Output the [X, Y] coordinate of the center of the cell containing the given text.  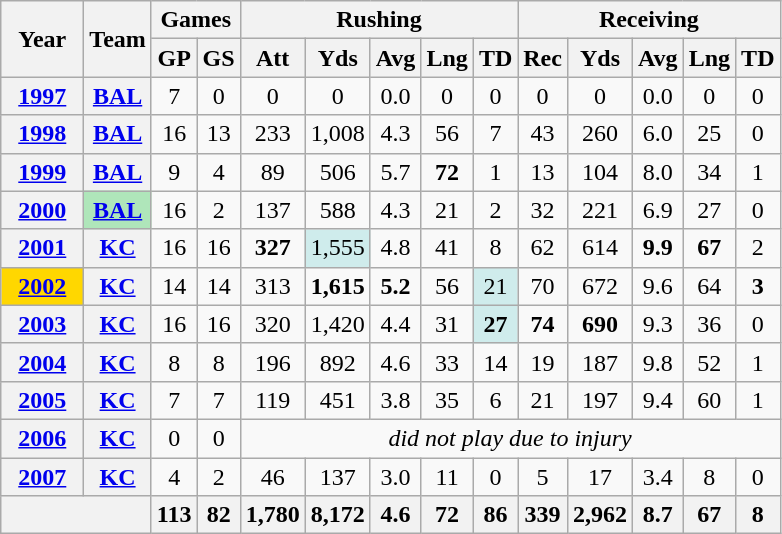
104 [600, 172]
113 [174, 515]
8,172 [338, 515]
1998 [42, 134]
32 [543, 210]
339 [543, 515]
327 [272, 248]
1997 [42, 96]
892 [338, 362]
9.4 [658, 400]
11 [447, 477]
2005 [42, 400]
33 [447, 362]
Games [196, 20]
9.8 [658, 362]
GS [218, 58]
3.0 [396, 477]
2000 [42, 210]
GP [174, 58]
1,008 [338, 134]
4.4 [396, 324]
2001 [42, 248]
6.9 [658, 210]
3.8 [396, 400]
2006 [42, 438]
8.7 [658, 515]
6.0 [658, 134]
86 [495, 515]
1,555 [338, 248]
Year [42, 39]
Att [272, 58]
17 [600, 477]
233 [272, 134]
672 [600, 286]
313 [272, 286]
25 [709, 134]
Rec [543, 58]
43 [543, 134]
36 [709, 324]
60 [709, 400]
74 [543, 324]
82 [218, 515]
4.8 [396, 248]
690 [600, 324]
197 [600, 400]
221 [600, 210]
35 [447, 400]
2007 [42, 477]
1,780 [272, 515]
260 [600, 134]
41 [447, 248]
320 [272, 324]
2002 [42, 286]
89 [272, 172]
196 [272, 362]
1,420 [338, 324]
614 [600, 248]
5.2 [396, 286]
506 [338, 172]
31 [447, 324]
187 [600, 362]
did not play due to injury [510, 438]
5.7 [396, 172]
2004 [42, 362]
5 [543, 477]
52 [709, 362]
9.3 [658, 324]
3.4 [658, 477]
46 [272, 477]
588 [338, 210]
9.9 [658, 248]
62 [543, 248]
Team [118, 39]
2003 [42, 324]
64 [709, 286]
34 [709, 172]
3 [758, 286]
19 [543, 362]
Receiving [649, 20]
119 [272, 400]
2,962 [600, 515]
451 [338, 400]
6 [495, 400]
Rushing [379, 20]
9.6 [658, 286]
70 [543, 286]
8.0 [658, 172]
1999 [42, 172]
1,615 [338, 286]
9 [174, 172]
